Locate the cell with the specified text and output its (x, y) center coordinate. 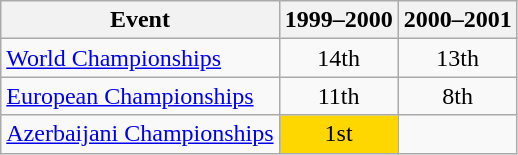
11th (338, 96)
1999–2000 (338, 20)
Event (140, 20)
Azerbaijani Championships (140, 134)
European Championships (140, 96)
World Championships (140, 58)
8th (458, 96)
13th (458, 58)
2000–2001 (458, 20)
1st (338, 134)
14th (338, 58)
